Return the [X, Y] coordinate for the center point of the cell that contains the specified text.  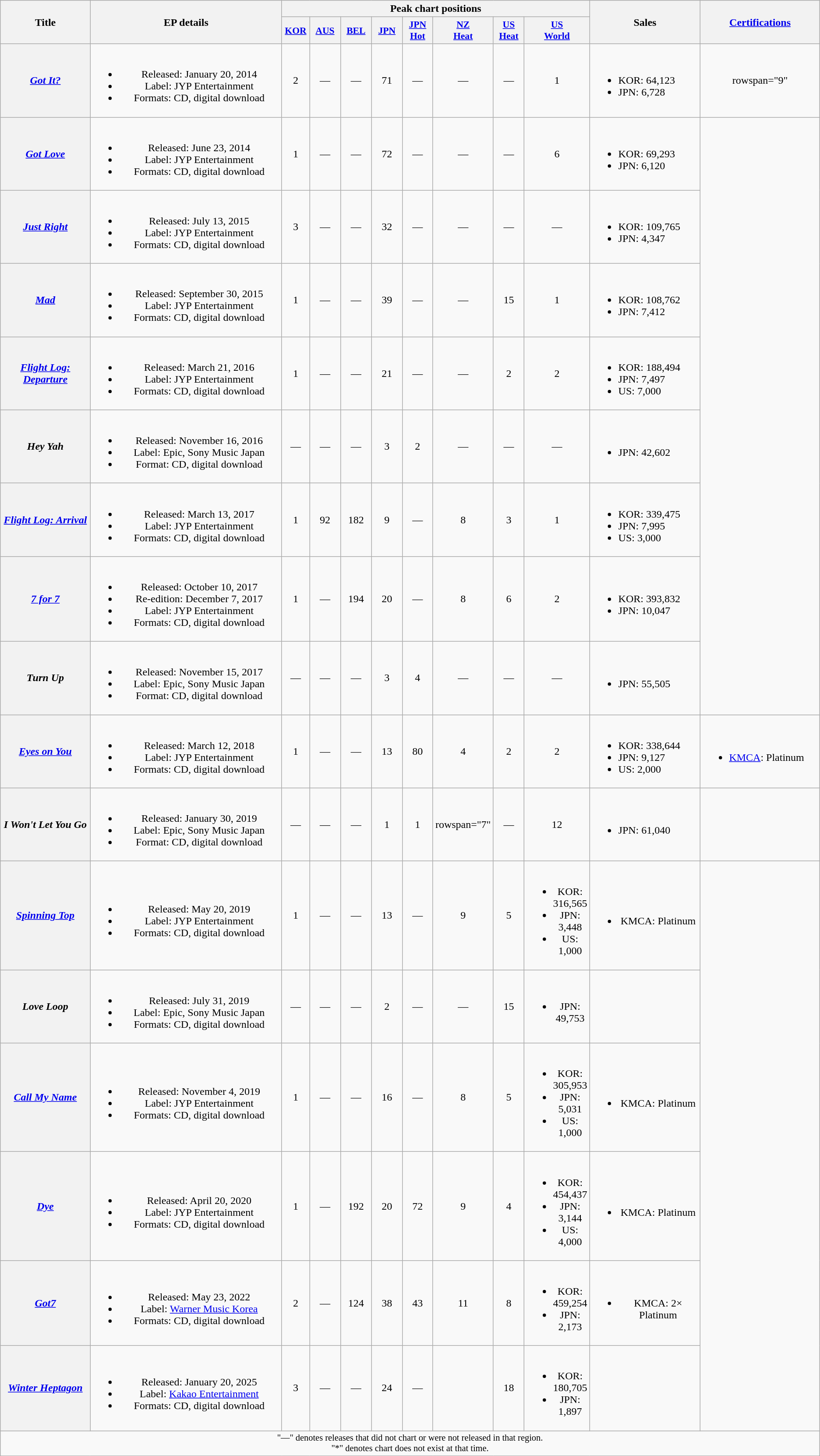
16 [387, 1097]
Released: January 20, 2014 Label: JYP EntertainmentFormats: CD, digital download [186, 81]
Winter Heptagon [46, 1388]
AUS [325, 31]
38 [387, 1303]
Released: April 20, 2020 Label: JYP EntertainmentFormats: CD, digital download [186, 1206]
JPN: 61,040 [645, 825]
18 [509, 1388]
EP details [186, 22]
43 [417, 1303]
KOR: 69,293JPN: 6,120 [645, 153]
KMCA: 2× Platinum [645, 1303]
KOR: 338,644JPN: 9,127US: 2,000 [645, 751]
Released: November 15, 2017 Label: Epic, Sony Music JapanFormat: CD, digital download [186, 678]
KOR: 305,953JPN: 5,031US: 1,000 [557, 1097]
I Won't Let You Go [46, 825]
KOR: 459,254JPN: 2,173 [557, 1303]
"—" denotes releases that did not chart or were not released in that region."*" denotes chart does not exist at that time. [410, 1443]
KOR: 316,565JPN: 3,448US: 1,000 [557, 916]
Eyes on You [46, 751]
Certifications [760, 22]
JPN Hot [417, 31]
KOR: 339,475JPN: 7,995US: 3,000 [645, 520]
124 [356, 1303]
Mad [46, 300]
Flight Log: Departure [46, 373]
192 [356, 1206]
KOR: 180,705JPN: 1,897 [557, 1388]
rowspan="9" [760, 81]
Just Right [46, 227]
Call My Name [46, 1097]
Got Love [46, 153]
Released: May 20, 2019 Label: JYP EntertainmentFormats: CD, digital download [186, 916]
Released: November 4, 2019 Label: JYP EntertainmentFormats: CD, digital download [186, 1097]
JPN: 42,602 [645, 446]
Dye [46, 1206]
Released: January 30, 2019 Label: Epic, Sony Music JapanFormat: CD, digital download [186, 825]
194 [356, 599]
Got7 [46, 1303]
Hey Yah [46, 446]
Released: November 16, 2016 Label: Epic, Sony Music JapanFormat: CD, digital download [186, 446]
21 [387, 373]
Released: March 12, 2018 Label: JYP EntertainmentFormats: CD, digital download [186, 751]
Released: September 30, 2015 Label: JYP EntertainmentFormats: CD, digital download [186, 300]
Turn Up [46, 678]
KOR: 109,765JPN: 4,347 [645, 227]
KOR: 64,123JPN: 6,728 [645, 81]
Title [46, 22]
92 [325, 520]
BEL [356, 31]
80 [417, 751]
Released: June 23, 2014 Label: JYP EntertainmentFormats: CD, digital download [186, 153]
71 [387, 81]
12 [557, 825]
Spinning Top [46, 916]
Released: March 13, 2017 Label: JYP EntertainmentFormats: CD, digital download [186, 520]
Released: October 10, 2017 Re-edition: December 7, 2017 Label: JYP EntertainmentFormats: CD, digital download [186, 599]
JPN: 49,753 [557, 1006]
Peak chart positions [435, 9]
7 for 7 [46, 599]
182 [356, 520]
Love Loop [46, 1006]
Released: May 23, 2022 Label: Warner Music KoreaFormats: CD, digital download [186, 1303]
KOR: 108,762JPN: 7,412 [645, 300]
11 [463, 1303]
Released: July 13, 2015 Label: JYP EntertainmentFormats: CD, digital download [186, 227]
USWorld [557, 31]
Released: March 21, 2016 Label: JYP EntertainmentFormats: CD, digital download [186, 373]
Sales [645, 22]
rowspan="7" [463, 825]
32 [387, 227]
Got It? [46, 81]
JPN: 55,505 [645, 678]
Flight Log: Arrival [46, 520]
39 [387, 300]
NZHeat [463, 31]
JPN [387, 31]
KOR: 454,437JPN: 3,144US: 4,000 [557, 1206]
US Heat [509, 31]
KOR: 188,494JPN: 7,497US: 7,000 [645, 373]
KOR: 393,832JPN: 10,047 [645, 599]
24 [387, 1388]
Released: July 31, 2019 Label: Epic, Sony Music JapanFormats: CD, digital download [186, 1006]
Released: January 20, 2025 Label: Kakao EntertainmentFormats: CD, digital download [186, 1388]
KOR [295, 31]
